Output the (X, Y) coordinate of the center of the cell containing the given text.  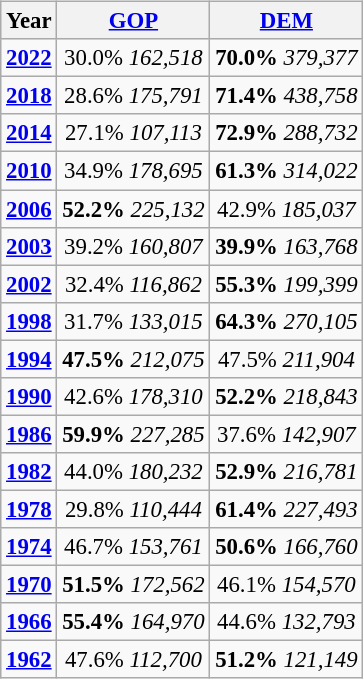
1998 (29, 321)
71.4% 438,758 (286, 96)
44.6% 132,793 (286, 622)
64.3% 270,105 (286, 321)
1962 (29, 660)
2018 (29, 96)
52.9% 216,781 (286, 472)
55.4% 164,970 (134, 622)
42.9% 185,037 (286, 209)
29.8% 110,444 (134, 509)
52.2% 225,132 (134, 209)
51.2% 121,149 (286, 660)
39.2% 160,807 (134, 246)
1994 (29, 359)
30.0% 162,518 (134, 58)
2014 (29, 133)
61.4% 227,493 (286, 509)
70.0% 379,377 (286, 58)
2003 (29, 246)
2006 (29, 209)
55.3% 199,399 (286, 284)
Year (29, 21)
DEM (286, 21)
31.7% 133,015 (134, 321)
44.0% 180,232 (134, 472)
42.6% 178,310 (134, 396)
1990 (29, 396)
1970 (29, 584)
59.9% 227,285 (134, 434)
46.1% 154,570 (286, 584)
72.9% 288,732 (286, 133)
37.6% 142,907 (286, 434)
61.3% 314,022 (286, 171)
1978 (29, 509)
50.6% 166,760 (286, 547)
52.2% 218,843 (286, 396)
27.1% 107,113 (134, 133)
2002 (29, 284)
51.5% 172,562 (134, 584)
47.5% 211,904 (286, 359)
2010 (29, 171)
1982 (29, 472)
32.4% 116,862 (134, 284)
2022 (29, 58)
34.9% 178,695 (134, 171)
46.7% 153,761 (134, 547)
28.6% 175,791 (134, 96)
1986 (29, 434)
1974 (29, 547)
GOP (134, 21)
1966 (29, 622)
47.5% 212,075 (134, 359)
39.9% 163,768 (286, 246)
47.6% 112,700 (134, 660)
